Locate the cell with the specified text and output its [x, y] center coordinate. 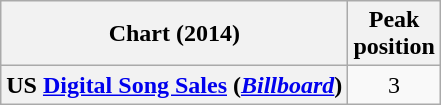
Peak position [394, 34]
Chart (2014) [174, 34]
3 [394, 85]
US Digital Song Sales (Billboard) [174, 85]
